Identify which cell holds the provided text, then report its [X, Y] central coordinate. 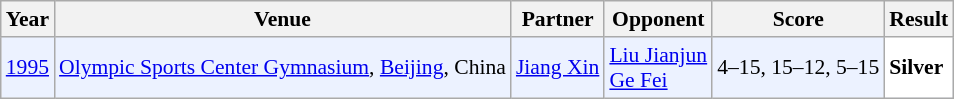
Result [918, 19]
Year [28, 19]
Liu Jianjun Ge Fei [658, 68]
Opponent [658, 19]
Olympic Sports Center Gymnasium, Beijing, China [282, 68]
Venue [282, 19]
Partner [558, 19]
Silver [918, 68]
Score [798, 19]
1995 [28, 68]
Jiang Xin [558, 68]
4–15, 15–12, 5–15 [798, 68]
